For the text-containing cell, return its midpoint in [x, y] coordinate format. 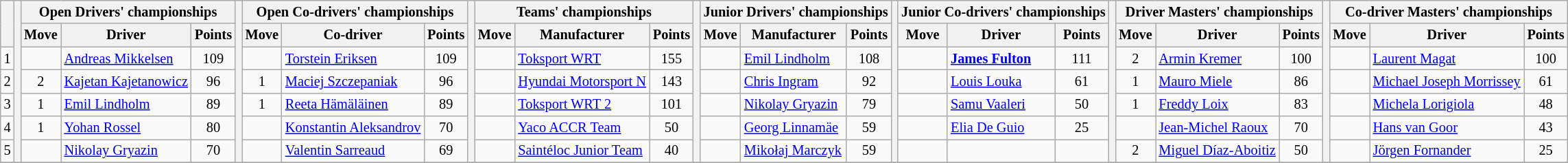
83 [1301, 105]
Junior Drivers' championships [796, 12]
86 [1301, 81]
Saintéloc Junior Team [582, 151]
Jörgen Fornander [1447, 151]
Yaco ACCR Team [582, 128]
Freddy Loix [1217, 105]
Hyundai Motorsport N [582, 81]
5 [8, 151]
Miguel Díaz-Aboitiz [1217, 151]
Co-driver [353, 35]
69 [446, 151]
Toksport WRT 2 [582, 105]
Louis Louka [1001, 81]
Kajetan Kajetanowicz [126, 81]
Jean-Michel Raoux [1217, 128]
108 [868, 58]
Michael Joseph Morrissey [1447, 81]
Junior Co-drivers' championships [1003, 12]
Reeta Hämäläinen [353, 105]
3 [8, 105]
Co-driver Masters' championships [1449, 12]
Mauro Miele [1217, 81]
Andreas Mikkelsen [126, 58]
92 [868, 81]
Toksport WRT [582, 58]
Chris Ingram [794, 81]
Elia De Guio [1001, 128]
Yohan Rossel [126, 128]
Open Co-drivers' championships [355, 12]
4 [8, 128]
Driver Masters' championships [1220, 12]
155 [672, 58]
Samu Vaaleri [1001, 105]
79 [868, 105]
43 [1546, 128]
Maciej Szczepaniak [353, 81]
Konstantin Aleksandrov [353, 128]
111 [1082, 58]
James Fulton [1001, 58]
Laurent Magat [1447, 58]
Hans van Goor [1447, 128]
Teams' championships [584, 12]
Torstein Eriksen [353, 58]
48 [1546, 105]
Mikołaj Marczyk [794, 151]
143 [672, 81]
Valentin Sarreaud [353, 151]
80 [213, 128]
Armin Kremer [1217, 58]
Michela Lorigiola [1447, 105]
Georg Linnamäe [794, 128]
Open Drivers' championships [128, 12]
101 [672, 105]
40 [672, 151]
